Output the [x, y] coordinate of the center of the cell containing the given text.  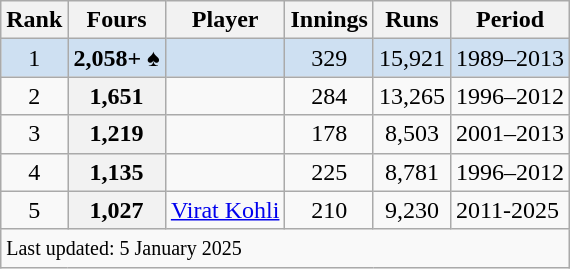
178 [329, 134]
2011-2025 [510, 210]
Rank [34, 20]
225 [329, 172]
9,230 [412, 210]
1,135 [117, 172]
Virat Kohli [225, 210]
284 [329, 96]
2 [34, 96]
4 [34, 172]
Period [510, 20]
Innings [329, 20]
13,265 [412, 96]
Runs [412, 20]
1989–2013 [510, 58]
1 [34, 58]
15,921 [412, 58]
2001–2013 [510, 134]
1,027 [117, 210]
5 [34, 210]
8,503 [412, 134]
3 [34, 134]
210 [329, 210]
Player [225, 20]
329 [329, 58]
2,058+ ♠ [117, 58]
Fours [117, 20]
Last updated: 5 January 2025 [286, 248]
8,781 [412, 172]
1,219 [117, 134]
1,651 [117, 96]
